Return (X, Y) of the center of cell containing provided text 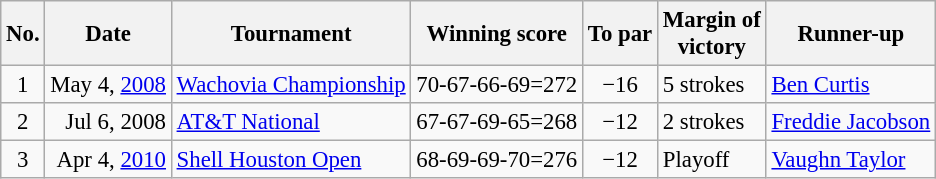
No. (23, 34)
Shell Houston Open (291, 160)
Margin ofvictory (712, 34)
Wachovia Championship (291, 85)
3 (23, 160)
AT&T National (291, 122)
2 (23, 122)
1 (23, 85)
−16 (620, 85)
Apr 4, 2010 (108, 160)
Jul 6, 2008 (108, 122)
5 strokes (712, 85)
Freddie Jacobson (850, 122)
To par (620, 34)
2 strokes (712, 122)
Ben Curtis (850, 85)
67-67-69-65=268 (497, 122)
68-69-69-70=276 (497, 160)
Winning score (497, 34)
May 4, 2008 (108, 85)
Tournament (291, 34)
Vaughn Taylor (850, 160)
Playoff (712, 160)
70-67-66-69=272 (497, 85)
Date (108, 34)
Runner-up (850, 34)
